Locate the cell with the specified text and output its [x, y] center coordinate. 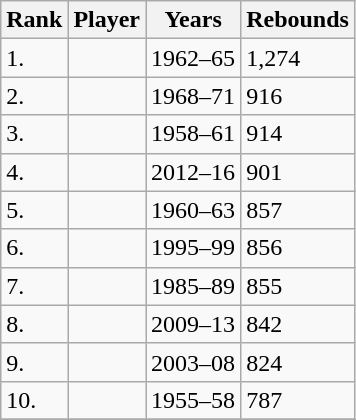
7. [34, 286]
10. [34, 400]
1985–89 [194, 286]
Rank [34, 20]
1958–61 [194, 134]
1,274 [298, 58]
Years [194, 20]
3. [34, 134]
1968–71 [194, 96]
2. [34, 96]
Player [107, 20]
842 [298, 324]
9. [34, 362]
824 [298, 362]
2003–08 [194, 362]
1960–63 [194, 210]
4. [34, 172]
1962–65 [194, 58]
916 [298, 96]
855 [298, 286]
2012–16 [194, 172]
2009–13 [194, 324]
856 [298, 248]
8. [34, 324]
5. [34, 210]
787 [298, 400]
901 [298, 172]
Rebounds [298, 20]
914 [298, 134]
1. [34, 58]
857 [298, 210]
1995–99 [194, 248]
6. [34, 248]
1955–58 [194, 400]
